Pinpoint the cell where the given text exists, returning its [x, y] midpoint coordinate. 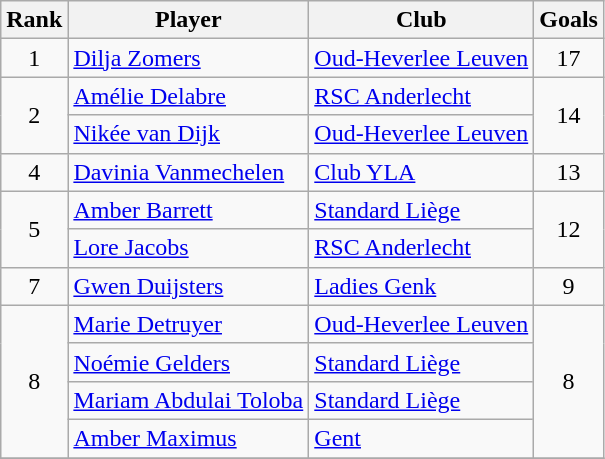
Davinia Vanmechelen [188, 172]
Amber Maximus [188, 438]
Club [422, 20]
Lore Jacobs [188, 248]
13 [569, 172]
Nikée van Dijk [188, 134]
Amélie Delabre [188, 96]
Noémie Gelders [188, 362]
Ladies Genk [422, 286]
Club YLA [422, 172]
Goals [569, 20]
12 [569, 229]
17 [569, 58]
Player [188, 20]
9 [569, 286]
1 [34, 58]
Gent [422, 438]
4 [34, 172]
Marie Detruyer [188, 324]
Gwen Duijsters [188, 286]
7 [34, 286]
Dilja Zomers [188, 58]
Rank [34, 20]
5 [34, 229]
2 [34, 115]
Amber Barrett [188, 210]
Mariam Abdulai Toloba [188, 400]
14 [569, 115]
